Extract the (X, Y) coordinate from the center of the cell holding the provided text.  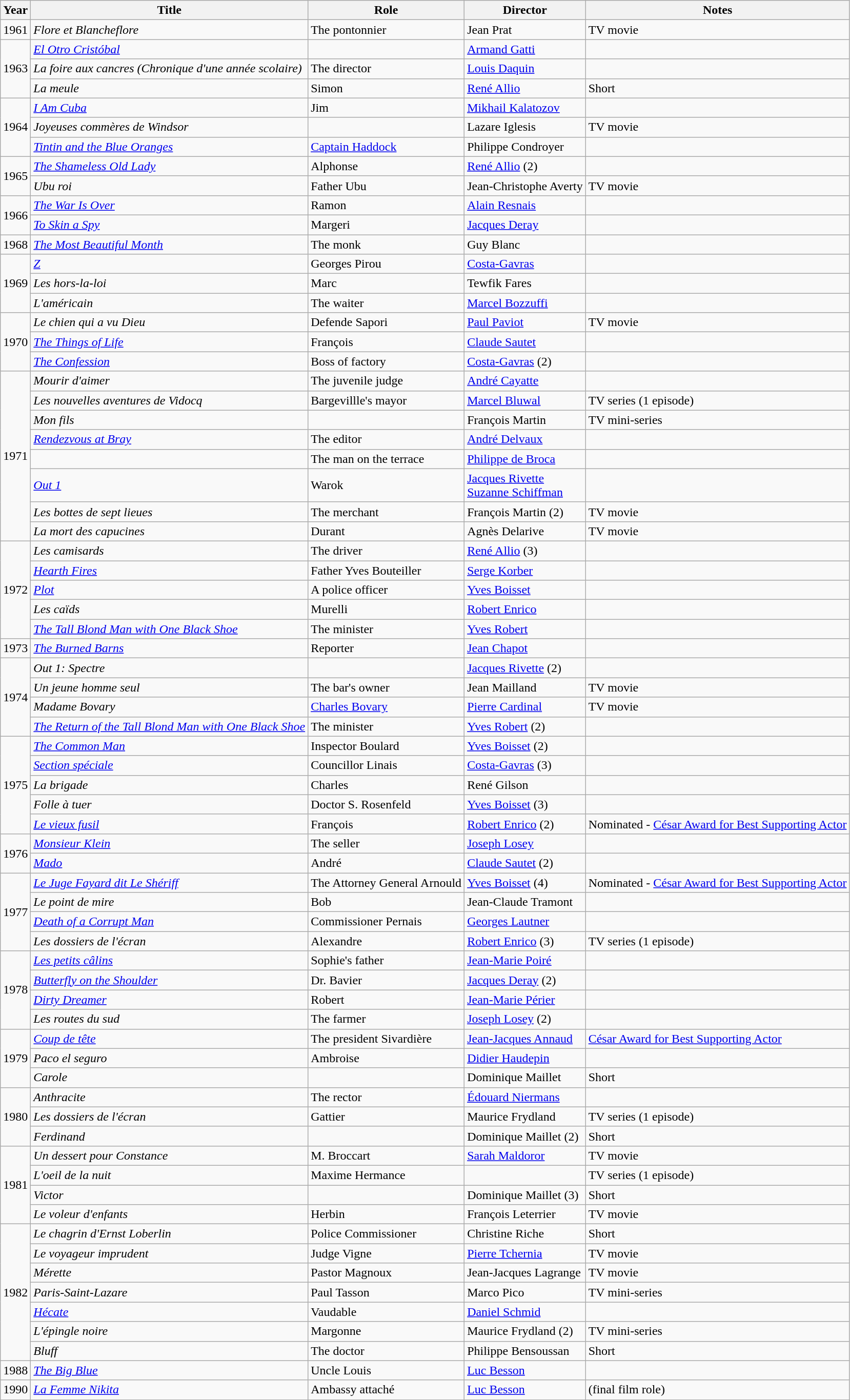
1976 (15, 853)
Role (387, 10)
Les camisards (169, 551)
Rendezvous at Bray (169, 439)
The waiter (387, 303)
Les bottes de sept lieues (169, 512)
Father Ubu (387, 186)
Bargevillle's mayor (387, 400)
François Leterrier (525, 1214)
The Return of the Tall Blond Man with One Black Shoe (169, 726)
Year (15, 10)
Maurice Frydland (525, 1117)
Judge Vigne (387, 1253)
El Otro Cristóbal (169, 49)
Ambassy attaché (387, 1390)
Margonne (387, 1331)
Police Commissioner (387, 1234)
The Things of Life (169, 342)
Robert Enrico (525, 610)
Tewfik Fares (525, 283)
Paris-Saint-Lazare (169, 1292)
Alain Resnais (525, 205)
The man on the terrace (387, 459)
Marco Pico (525, 1292)
La meule (169, 88)
Pierre Cardinal (525, 707)
Jacques Deray (525, 225)
Z (169, 264)
Commissioner Pernais (387, 922)
1969 (15, 283)
Butterfly on the Shoulder (169, 980)
1975 (15, 785)
The Common Man (169, 746)
Jean-Christophe Averty (525, 186)
Jean-Marie Poiré (525, 961)
Flore et Blancheflore (169, 30)
The pontonnier (387, 30)
Jean Mailland (525, 687)
The Tall Blond Man with One Black Shoe (169, 629)
Gattier (387, 1117)
Louis Daquin (525, 69)
Inspector Boulard (387, 746)
Armand Gatti (525, 49)
The rector (387, 1097)
Georges Lautner (525, 922)
Les hors-la-loi (169, 283)
1970 (15, 342)
1971 (15, 456)
Defende Sapori (387, 322)
Uncle Louis (387, 1370)
Dominique Maillet (3) (525, 1195)
Le voleur d'enfants (169, 1214)
Lazare Iglesis (525, 127)
The Big Blue (169, 1370)
René Allio (3) (525, 551)
Murelli (387, 610)
Pastor Magnoux (387, 1273)
Ubu roi (169, 186)
L'américain (169, 303)
Robert Enrico (3) (525, 941)
Charles Bovary (387, 707)
Joseph Losey (525, 843)
Sarah Maldoror (525, 1155)
Didier Haudepin (525, 1058)
1982 (15, 1292)
1961 (15, 30)
Father Yves Bouteiller (387, 571)
The War Is Over (169, 205)
Boss of factory (387, 361)
Serge Korber (525, 571)
Victor (169, 1195)
Warok (387, 485)
Les caïds (169, 610)
André Delvaux (525, 439)
Maurice Frydland (2) (525, 1331)
L'épingle noire (169, 1331)
Le vieux fusil (169, 824)
Director (525, 10)
La Femme Nikita (169, 1390)
Simon (387, 88)
André Cayatte (525, 381)
M. Broccart (387, 1155)
René Gilson (525, 785)
Jean-Claude Tramont (525, 902)
La foire aux cancres (Chronique d'une année scolaire) (169, 69)
1988 (15, 1370)
La brigade (169, 785)
Jean-Jacques Lagrange (525, 1273)
1963 (15, 69)
Pierre Tchernia (525, 1253)
1964 (15, 127)
Title (169, 10)
Yves Boisset (2) (525, 746)
Vaudable (387, 1312)
Mon fils (169, 420)
L'oeil de la nuit (169, 1175)
Doctor S. Rosenfeld (387, 804)
Yves Robert (525, 629)
Paco el seguro (169, 1058)
Guy Blanc (525, 245)
Mourir d'aimer (169, 381)
Claude Sautet (2) (525, 863)
Dirty Dreamer (169, 1000)
The bar's owner (387, 687)
Le chien qui a vu Dieu (169, 322)
Un dessert pour Constance (169, 1155)
Alphonse (387, 166)
Mado (169, 863)
Philippe Condroyer (525, 147)
Mikhail Kalatozov (525, 108)
René Allio (525, 88)
The merchant (387, 512)
Jim (387, 108)
The driver (387, 551)
Marcel Bozzuffi (525, 303)
Yves Robert (2) (525, 726)
René Allio (2) (525, 166)
Paul Paviot (525, 322)
Jacques Rivette (2) (525, 668)
Le Juge Fayard dit Le Shériff (169, 882)
Madame Bovary (169, 707)
Out 1 (169, 485)
Édouard Niermans (525, 1097)
Dr. Bavier (387, 980)
Section spéciale (169, 765)
1968 (15, 245)
1974 (15, 697)
Un jeune homme seul (169, 687)
Les routes du sud (169, 1019)
Anthracite (169, 1097)
Dominique Maillet (2) (525, 1136)
A police officer (387, 590)
Jacques Deray (2) (525, 980)
Le voyageur imprudent (169, 1253)
Costa-Gavras (3) (525, 765)
Plot (169, 590)
Yves Boisset (525, 590)
To Skin a Spy (169, 225)
Christine Riche (525, 1234)
Philippe de Broca (525, 459)
Folle à tuer (169, 804)
1980 (15, 1117)
François Martin (2) (525, 512)
Reporter (387, 648)
1978 (15, 990)
Councillor Linais (387, 765)
The Burned Barns (169, 648)
1990 (15, 1390)
Carole (169, 1078)
The doctor (387, 1351)
Dominique Maillet (525, 1078)
The monk (387, 245)
Hécate (169, 1312)
Yves Boisset (4) (525, 882)
Le point de mire (169, 902)
1965 (15, 176)
Costa-Gavras (525, 264)
Paul Tasson (387, 1292)
François Martin (525, 420)
Ambroise (387, 1058)
1977 (15, 911)
Jean-Marie Périer (525, 1000)
Death of a Corrupt Man (169, 922)
Georges Pirou (387, 264)
Bob (387, 902)
The farmer (387, 1019)
The Confession (169, 361)
Yves Boisset (3) (525, 804)
Margeri (387, 225)
Hearth Fires (169, 571)
Marc (387, 283)
Notes (718, 10)
The juvenile judge (387, 381)
1966 (15, 215)
1981 (15, 1185)
Robert (387, 1000)
Durant (387, 531)
Marcel Bluwal (525, 400)
Philippe Bensoussan (525, 1351)
The seller (387, 843)
La mort des capucines (169, 531)
1972 (15, 590)
Out 1: Spectre (169, 668)
Herbin (387, 1214)
Claude Sautet (525, 342)
1973 (15, 648)
Agnès Delarive (525, 531)
Monsieur Klein (169, 843)
Le chagrin d'Ernst Loberlin (169, 1234)
Alexandre (387, 941)
Joyeuses commères de Windsor (169, 127)
Les petits câlins (169, 961)
Maxime Hermance (387, 1175)
The director (387, 69)
Sophie's father (387, 961)
Robert Enrico (2) (525, 824)
Costa-Gavras (2) (525, 361)
Ferdinand (169, 1136)
Jean Prat (525, 30)
I Am Cuba (169, 108)
Ramon (387, 205)
Joseph Losey (2) (525, 1019)
Charles (387, 785)
Les nouvelles aventures de Vidocq (169, 400)
The Most Beautiful Month (169, 245)
1979 (15, 1058)
Jean Chapot (525, 648)
The Shameless Old Lady (169, 166)
Jean-Jacques Annaud (525, 1039)
The president Sivardière (387, 1039)
César Award for Best Supporting Actor (718, 1039)
Tintin and the Blue Oranges (169, 147)
Daniel Schmid (525, 1312)
Captain Haddock (387, 147)
André (387, 863)
Jacques RivetteSuzanne Schiffman (525, 485)
(final film role) (718, 1390)
Mérette (169, 1273)
The editor (387, 439)
The Attorney General Arnould (387, 882)
Coup de tête (169, 1039)
Bluff (169, 1351)
